For the text-containing cell, return its midpoint in [X, Y] coordinate format. 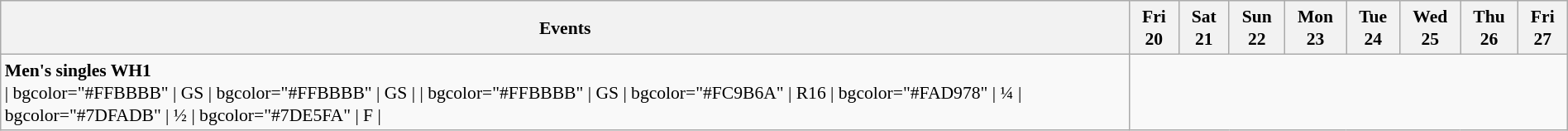
Wed 25 [1431, 27]
Sat 21 [1204, 27]
Sun 22 [1257, 27]
Fri 27 [1542, 27]
Thu 26 [1489, 27]
Events [566, 27]
Fri 20 [1154, 27]
Mon 23 [1315, 27]
Tue 24 [1373, 27]
